Find where the given text appears and provide that cell's center as [x, y] coordinate. 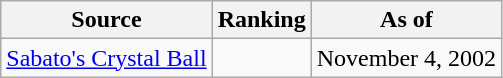
Ranking [262, 20]
As of [406, 20]
Sabato's Crystal Ball [106, 58]
November 4, 2002 [406, 58]
Source [106, 20]
